Provide the [X, Y] coordinate of the cell's center where the given text is located.  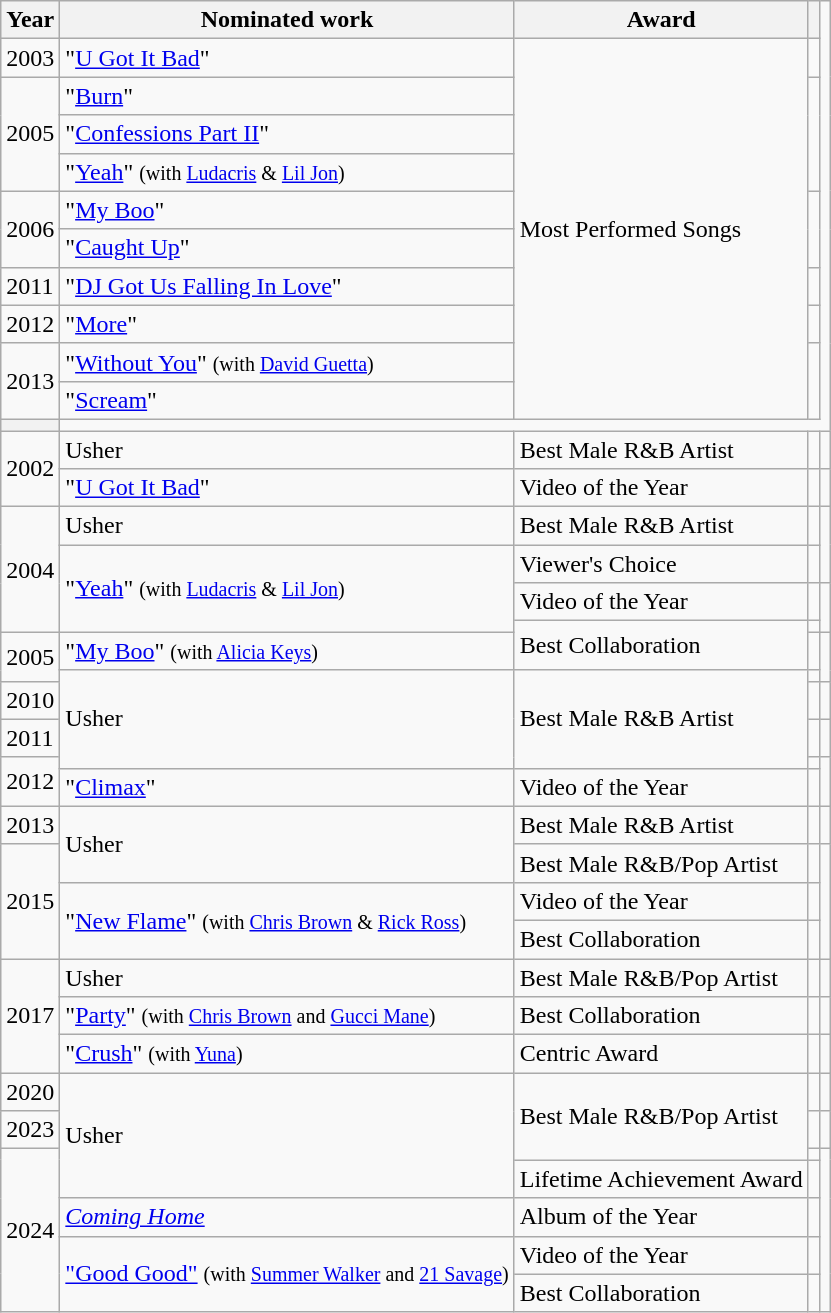
2004 [30, 570]
"Climax" [287, 787]
"DJ Got Us Falling In Love" [287, 286]
"Crush" (with Yuna) [287, 1054]
Lifetime Achievement Award [661, 1179]
Award [661, 20]
"Scream" [287, 400]
"Without You" (with David Guetta) [287, 362]
Year [30, 20]
2002 [30, 468]
2024 [30, 1230]
"My Boo" [287, 210]
2020 [30, 1092]
Centric Award [661, 1054]
2010 [30, 700]
"Confessions Part II" [287, 134]
Viewer's Choice [661, 564]
"More" [287, 324]
Most Performed Songs [661, 230]
Album of the Year [661, 1217]
2015 [30, 901]
"Good Good" (with Summer Walker and 21 Savage) [287, 1274]
"Burn" [287, 96]
2017 [30, 1015]
"Party" (with Chris Brown and Gucci Mane) [287, 1016]
"New Flame" (with Chris Brown & Rick Ross) [287, 920]
"Caught Up" [287, 248]
Coming Home [287, 1217]
"My Boo" (with Alicia Keys) [287, 651]
Nominated work [287, 20]
2003 [30, 58]
2006 [30, 229]
2023 [30, 1130]
